Locate the cell with the specified text and output its (x, y) center coordinate. 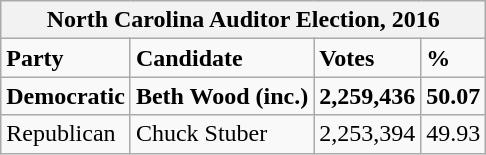
Beth Wood (inc.) (222, 96)
Democratic (66, 96)
% (454, 58)
Votes (368, 58)
49.93 (454, 134)
Republican (66, 134)
2,253,394 (368, 134)
Chuck Stuber (222, 134)
2,259,436 (368, 96)
Party (66, 58)
North Carolina Auditor Election, 2016 (244, 20)
Candidate (222, 58)
50.07 (454, 96)
